Locate the cell with the specified text and output its [X, Y] center coordinate. 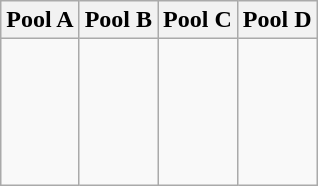
Pool C [198, 20]
Pool D [277, 20]
Pool B [118, 20]
Pool A [40, 20]
